Search for the cell housing the specified text and yield its [X, Y] center coordinate. 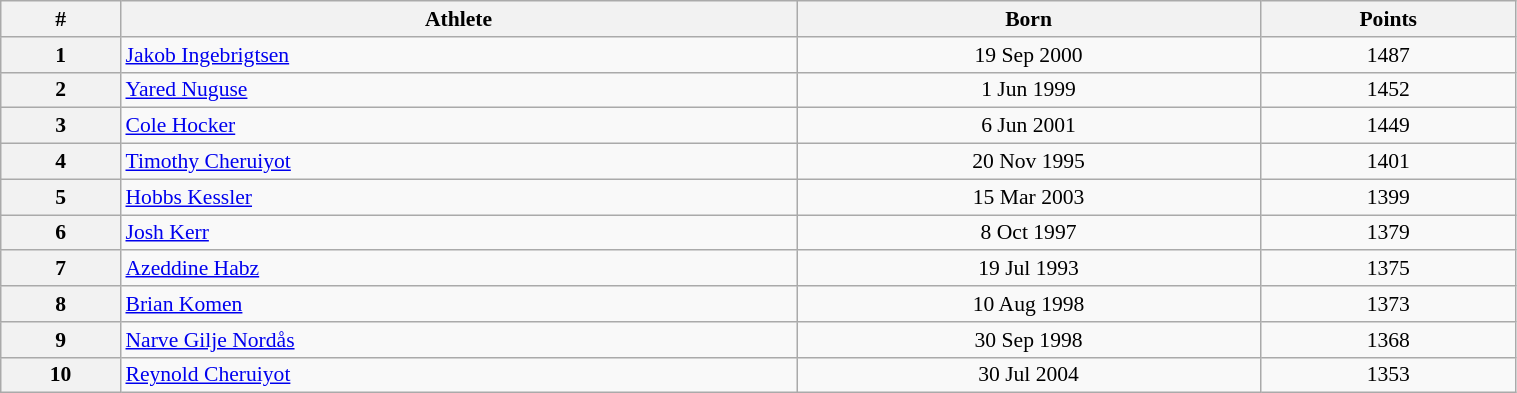
10 Aug 1998 [1029, 304]
19 Jul 1993 [1029, 269]
3 [61, 126]
Cole Hocker [458, 126]
Josh Kerr [458, 233]
1452 [1388, 90]
# [61, 19]
6 Jun 2001 [1029, 126]
1 Jun 1999 [1029, 90]
1375 [1388, 269]
1487 [1388, 55]
1399 [1388, 197]
1373 [1388, 304]
30 Jul 2004 [1029, 375]
1449 [1388, 126]
30 Sep 1998 [1029, 340]
19 Sep 2000 [1029, 55]
9 [61, 340]
1368 [1388, 340]
1 [61, 55]
5 [61, 197]
1353 [1388, 375]
Reynold Cheruiyot [458, 375]
Timothy Cheruiyot [458, 162]
10 [61, 375]
Azeddine Habz [458, 269]
2 [61, 90]
6 [61, 233]
8 [61, 304]
15 Mar 2003 [1029, 197]
1401 [1388, 162]
Jakob Ingebrigtsen [458, 55]
Narve Gilje Nordås [458, 340]
Brian Komen [458, 304]
7 [61, 269]
1379 [1388, 233]
Points [1388, 19]
20 Nov 1995 [1029, 162]
Yared Nuguse [458, 90]
4 [61, 162]
Born [1029, 19]
Athlete [458, 19]
Hobbs Kessler [458, 197]
8 Oct 1997 [1029, 233]
